Return the (x, y) coordinate for the center point of the cell that contains the specified text.  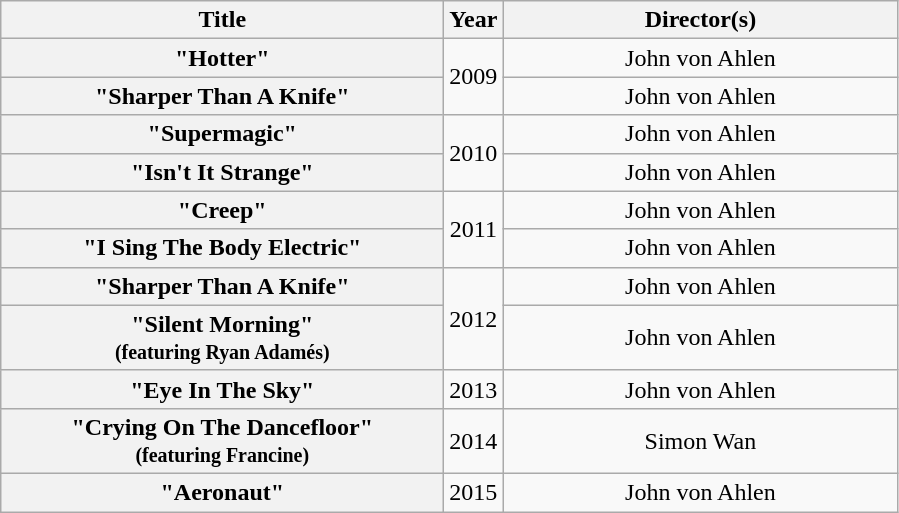
"Crying On The Dancefloor"(featuring Francine) (222, 440)
"Creep" (222, 210)
2013 (474, 389)
Year (474, 20)
"Eye In The Sky" (222, 389)
"Hotter" (222, 58)
Simon Wan (700, 440)
2015 (474, 492)
Director(s) (700, 20)
2014 (474, 440)
2011 (474, 229)
Title (222, 20)
"I Sing The Body Electric" (222, 248)
"Supermagic" (222, 134)
2012 (474, 318)
2009 (474, 77)
"Aeronaut" (222, 492)
"Silent Morning"(featuring Ryan Adamés) (222, 338)
"Isn't It Strange" (222, 172)
2010 (474, 153)
